Return the [x, y] coordinate for the center point of the cell that contains the specified text.  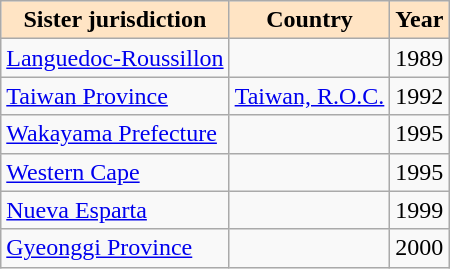
Nueva Esparta [115, 210]
Year [420, 20]
Country [310, 20]
Taiwan, R.O.C. [310, 96]
Taiwan Province [115, 96]
Sister jurisdiction [115, 20]
Wakayama Prefecture [115, 134]
1989 [420, 58]
Gyeonggi Province [115, 248]
1992 [420, 96]
Western Cape [115, 172]
Languedoc-Roussillon [115, 58]
1999 [420, 210]
2000 [420, 248]
